For the text-containing cell, return its midpoint in (X, Y) coordinate format. 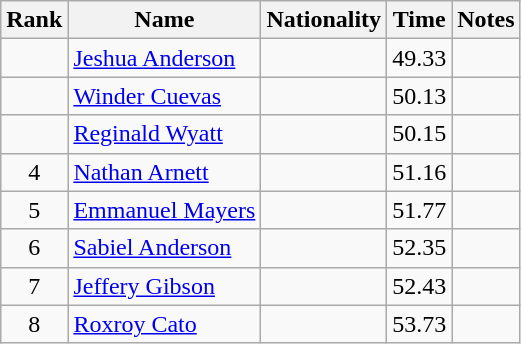
51.16 (420, 172)
Name (164, 20)
50.13 (420, 96)
Jeffery Gibson (164, 286)
Emmanuel Mayers (164, 210)
Nationality (324, 20)
Jeshua Anderson (164, 58)
Winder Cuevas (164, 96)
52.43 (420, 286)
6 (34, 248)
52.35 (420, 248)
Notes (486, 20)
Rank (34, 20)
Reginald Wyatt (164, 134)
53.73 (420, 324)
5 (34, 210)
Sabiel Anderson (164, 248)
50.15 (420, 134)
Time (420, 20)
7 (34, 286)
51.77 (420, 210)
4 (34, 172)
8 (34, 324)
Nathan Arnett (164, 172)
49.33 (420, 58)
Roxroy Cato (164, 324)
